Return the (x, y) coordinate for the center point of the cell that contains the specified text.  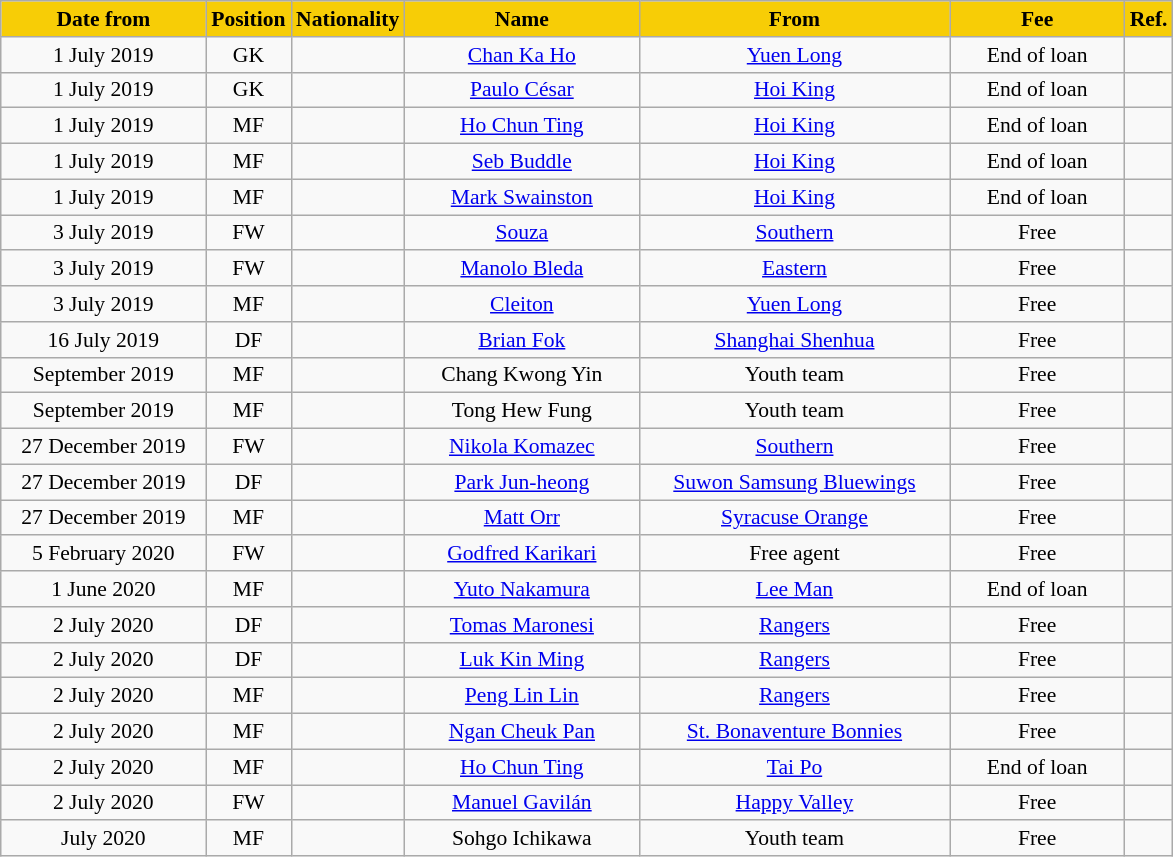
Shanghai Shenhua (794, 340)
Happy Valley (794, 803)
Date from (104, 19)
Nikola Komazec (522, 447)
Chan Ka Ho (522, 55)
Ngan Cheuk Pan (522, 732)
Manolo Bleda (522, 269)
Fee (1038, 19)
Free agent (794, 554)
Luk Kin Ming (522, 660)
Godfred Karikari (522, 554)
From (794, 19)
Lee Man (794, 589)
Paulo César (522, 90)
Mark Swainston (522, 197)
Nationality (348, 19)
Sohgo Ichikawa (522, 839)
Syracuse Orange (794, 518)
St. Bonaventure Bonnies (794, 732)
Cleiton (522, 304)
Brian Fok (522, 340)
1 June 2020 (104, 589)
Yuto Nakamura (522, 589)
Manuel Gavilán (522, 803)
Suwon Samsung Bluewings (794, 482)
Ref. (1149, 19)
Matt Orr (522, 518)
Tai Po (794, 767)
Tomas Maronesi (522, 625)
Position (248, 19)
Seb Buddle (522, 162)
5 February 2020 (104, 554)
Tong Hew Fung (522, 411)
July 2020 (104, 839)
Park Jun-heong (522, 482)
Name (522, 19)
16 July 2019 (104, 340)
Souza (522, 233)
Chang Kwong Yin (522, 375)
Eastern (794, 269)
Peng Lin Lin (522, 696)
